Return the [X, Y] coordinate for the center point of the cell that contains the specified text.  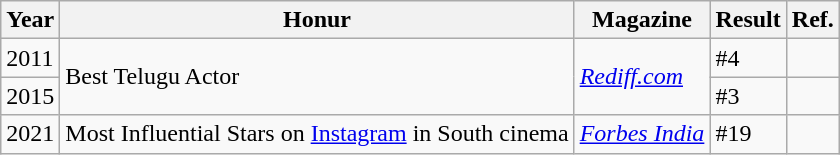
Most Influential Stars on Instagram in South cinema [317, 134]
#4 [748, 58]
#3 [748, 96]
2021 [30, 134]
2015 [30, 96]
Rediff.com [642, 77]
Ref. [812, 20]
Best Telugu Actor [317, 77]
2011 [30, 58]
Magazine [642, 20]
Year [30, 20]
Result [748, 20]
Forbes India [642, 134]
#19 [748, 134]
Honur [317, 20]
